For the text-containing cell, return its midpoint in (X, Y) coordinate format. 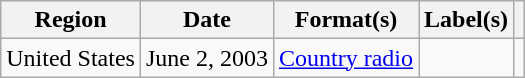
June 2, 2003 (206, 58)
Label(s) (466, 20)
Region (71, 20)
Format(s) (346, 20)
United States (71, 58)
Country radio (346, 58)
Date (206, 20)
